Scan for the cell matching the given text and deliver its (X, Y) coordinate at center. 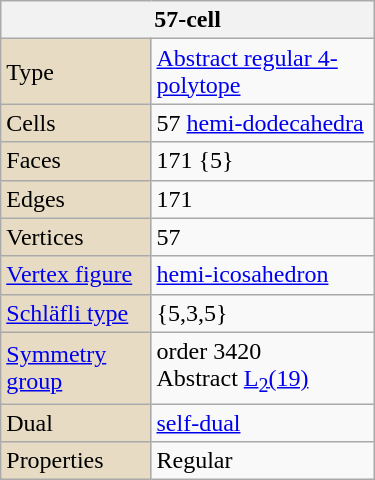
171 (262, 199)
order 3420Abstract L2(19) (262, 368)
Abstract regular 4-polytope (262, 72)
Vertex figure (76, 275)
Symmetry group (76, 368)
Edges (76, 199)
Faces (76, 161)
Regular (262, 461)
57 (262, 237)
Dual (76, 423)
Cells (76, 123)
Schläfli type (76, 313)
Type (76, 72)
Vertices (76, 237)
57 hemi-dodecahedra (262, 123)
{5,3,5} (262, 313)
171 {5} (262, 161)
57-cell (188, 20)
hemi-icosahedron (262, 275)
Properties (76, 461)
self-dual (262, 423)
